Find where the given text appears and provide that cell's center as [x, y] coordinate. 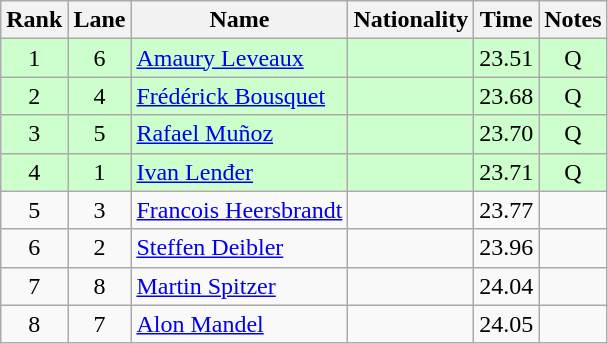
Ivan Lenđer [240, 172]
24.05 [506, 324]
Frédérick Bousquet [240, 96]
23.77 [506, 210]
Notes [573, 20]
Alon Mandel [240, 324]
Amaury Leveaux [240, 58]
Time [506, 20]
Martin Spitzer [240, 286]
24.04 [506, 286]
23.96 [506, 248]
23.70 [506, 134]
23.71 [506, 172]
Lane [100, 20]
Nationality [411, 20]
Rank [34, 20]
23.68 [506, 96]
Rafael Muñoz [240, 134]
Francois Heersbrandt [240, 210]
Steffen Deibler [240, 248]
23.51 [506, 58]
Name [240, 20]
